Provide the [X, Y] coordinate of the cell's center where the given text is located.  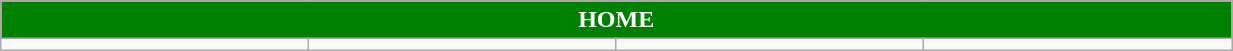
HOME [616, 20]
